Locate the cell with the specified text and output its [X, Y] center coordinate. 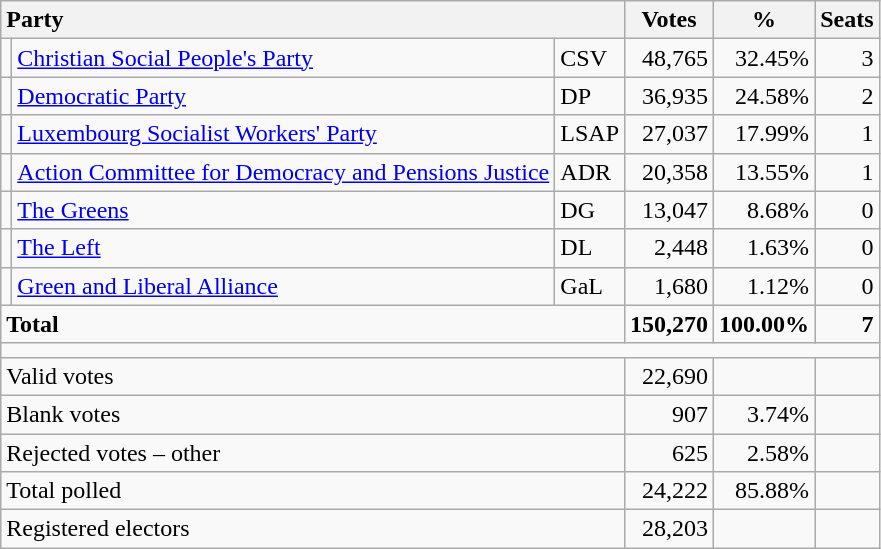
20,358 [670, 172]
ADR [590, 172]
LSAP [590, 134]
1.63% [764, 248]
Christian Social People's Party [284, 58]
1.12% [764, 286]
DL [590, 248]
Total [313, 324]
7 [847, 324]
150,270 [670, 324]
24,222 [670, 491]
2.58% [764, 453]
Blank votes [313, 414]
48,765 [670, 58]
% [764, 20]
625 [670, 453]
907 [670, 414]
85.88% [764, 491]
Luxembourg Socialist Workers' Party [284, 134]
Valid votes [313, 376]
Total polled [313, 491]
17.99% [764, 134]
CSV [590, 58]
36,935 [670, 96]
13.55% [764, 172]
Votes [670, 20]
Action Committee for Democracy and Pensions Justice [284, 172]
28,203 [670, 529]
2,448 [670, 248]
8.68% [764, 210]
32.45% [764, 58]
Green and Liberal Alliance [284, 286]
3 [847, 58]
100.00% [764, 324]
24.58% [764, 96]
2 [847, 96]
13,047 [670, 210]
1,680 [670, 286]
Party [313, 20]
3.74% [764, 414]
The Left [284, 248]
Registered electors [313, 529]
DP [590, 96]
GaL [590, 286]
27,037 [670, 134]
The Greens [284, 210]
Rejected votes – other [313, 453]
Seats [847, 20]
DG [590, 210]
Democratic Party [284, 96]
22,690 [670, 376]
